Locate the cell with the specified text and output its (x, y) center coordinate. 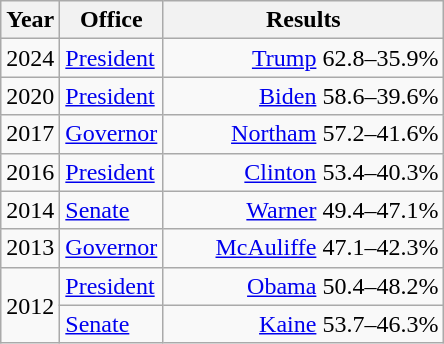
Warner 49.4–47.1% (304, 210)
2024 (30, 58)
2014 (30, 210)
McAuliffe 47.1–42.3% (304, 248)
Obama 50.4–48.2% (304, 286)
Trump 62.8–35.9% (304, 58)
2013 (30, 248)
2012 (30, 305)
2020 (30, 96)
Clinton 53.4–40.3% (304, 172)
Office (112, 20)
2016 (30, 172)
Results (304, 20)
2017 (30, 134)
Biden 58.6–39.6% (304, 96)
Year (30, 20)
Northam 57.2–41.6% (304, 134)
Kaine 53.7–46.3% (304, 324)
